Determine the [x, y] coordinate at the center of the cell enclosing the given text.  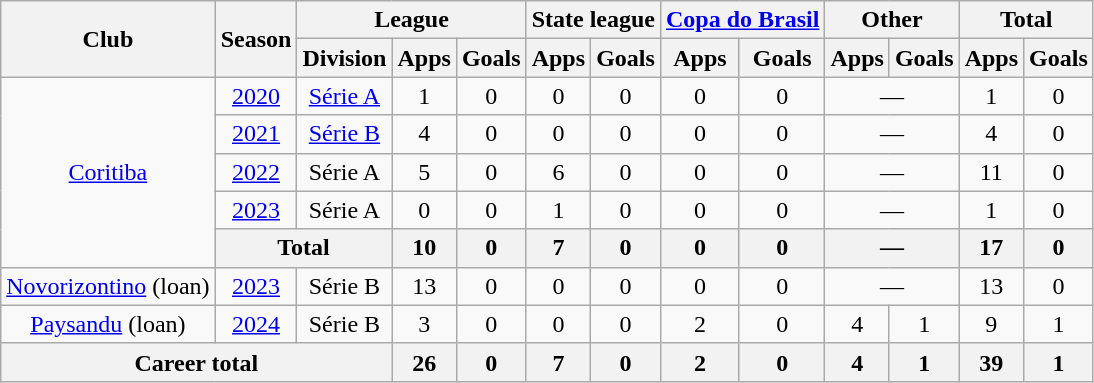
League [412, 20]
2021 [256, 134]
9 [991, 324]
Season [256, 39]
2022 [256, 172]
Novorizontino (loan) [108, 286]
Other [892, 20]
Division [344, 58]
11 [991, 172]
Paysandu (loan) [108, 324]
26 [424, 362]
3 [424, 324]
Coritiba [108, 172]
State league [593, 20]
Career total [196, 362]
10 [424, 248]
6 [558, 172]
5 [424, 172]
39 [991, 362]
2024 [256, 324]
Club [108, 39]
17 [991, 248]
Copa do Brasil [742, 20]
2020 [256, 96]
